Return (x, y) of the center of cell containing provided text 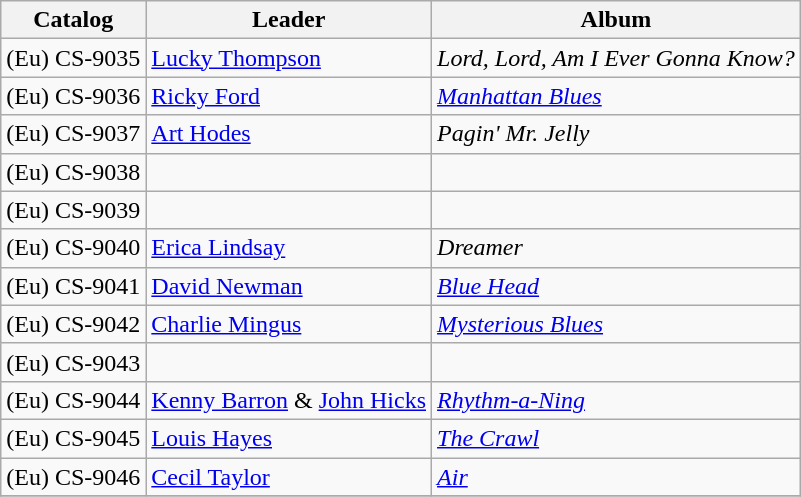
Erica Lindsay (289, 248)
(Eu) CS-9043 (74, 362)
Leader (289, 20)
(Eu) CS-9042 (74, 324)
Manhattan Blues (616, 96)
Rhythm-a-Ning (616, 400)
Blue Head (616, 286)
David Newman (289, 286)
Album (616, 20)
Catalog (74, 20)
Air (616, 477)
(Eu) CS-9039 (74, 210)
Cecil Taylor (289, 477)
(Eu) CS-9036 (74, 96)
(Eu) CS-9038 (74, 172)
Kenny Barron & John Hicks (289, 400)
Charlie Mingus (289, 324)
(Eu) CS-9046 (74, 477)
(Eu) CS-9040 (74, 248)
Lucky Thompson (289, 58)
(Eu) CS-9044 (74, 400)
(Eu) CS-9035 (74, 58)
Pagin' Mr. Jelly (616, 134)
Lord, Lord, Am I Ever Gonna Know? (616, 58)
Art Hodes (289, 134)
(Eu) CS-9041 (74, 286)
Louis Hayes (289, 438)
(Eu) CS-9045 (74, 438)
Mysterious Blues (616, 324)
Dreamer (616, 248)
The Crawl (616, 438)
(Eu) CS-9037 (74, 134)
Ricky Ford (289, 96)
